Extract the (X, Y) coordinate from the center of the cell holding the provided text.  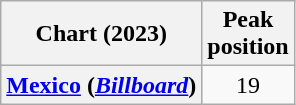
19 (248, 85)
Peak position (248, 34)
Chart (2023) (102, 34)
Mexico (Billboard) (102, 85)
